Provide the [X, Y] coordinate of the cell's center where the given text is located.  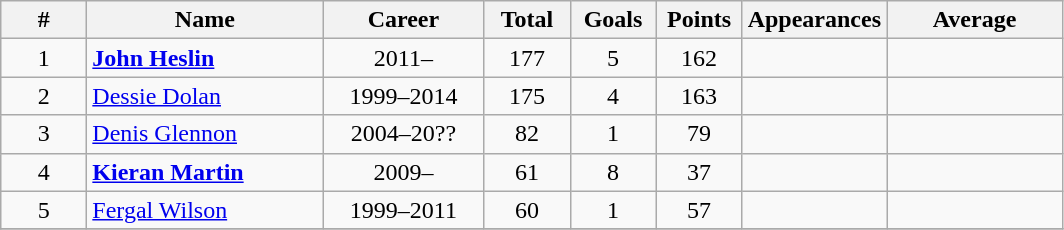
Appearances [814, 20]
57 [699, 210]
John Heslin [205, 58]
1999–2014 [404, 96]
# [44, 20]
Points [699, 20]
37 [699, 172]
3 [44, 134]
1999–2011 [404, 210]
Career [404, 20]
Kieran Martin [205, 172]
8 [613, 172]
2 [44, 96]
Name [205, 20]
82 [527, 134]
2011– [404, 58]
Goals [613, 20]
60 [527, 210]
175 [527, 96]
Total [527, 20]
61 [527, 172]
Fergal Wilson [205, 210]
162 [699, 58]
Denis Glennon [205, 134]
177 [527, 58]
2009– [404, 172]
2004–20?? [404, 134]
163 [699, 96]
Average [975, 20]
79 [699, 134]
Dessie Dolan [205, 96]
